Provide the (x, y) coordinate of the cell's center where the given text is located.  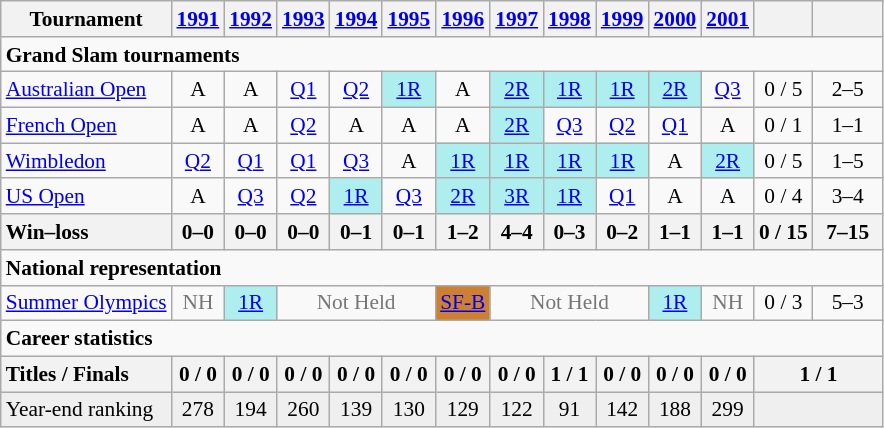
1999 (622, 19)
0–3 (570, 232)
7–15 (848, 232)
1997 (516, 19)
129 (462, 410)
260 (304, 410)
Titles / Finals (86, 374)
2001 (728, 19)
US Open (86, 197)
National representation (442, 268)
194 (250, 410)
0 / 15 (784, 232)
3R (516, 197)
2–5 (848, 90)
Summer Olympics (86, 303)
1998 (570, 19)
SF-B (462, 303)
Australian Open (86, 90)
Tournament (86, 19)
0 / 4 (784, 197)
French Open (86, 126)
0 / 3 (784, 303)
4–4 (516, 232)
1995 (408, 19)
1–2 (462, 232)
142 (622, 410)
1992 (250, 19)
1991 (198, 19)
Career statistics (442, 339)
188 (676, 410)
1993 (304, 19)
278 (198, 410)
3–4 (848, 197)
0–2 (622, 232)
1994 (356, 19)
122 (516, 410)
Win–loss (86, 232)
130 (408, 410)
Wimbledon (86, 161)
299 (728, 410)
5–3 (848, 303)
0 / 1 (784, 126)
Year-end ranking (86, 410)
Grand Slam tournaments (442, 55)
139 (356, 410)
1996 (462, 19)
91 (570, 410)
2000 (676, 19)
1–5 (848, 161)
